Detect which cell encompasses the target text, then output its [X, Y] center coordinate. 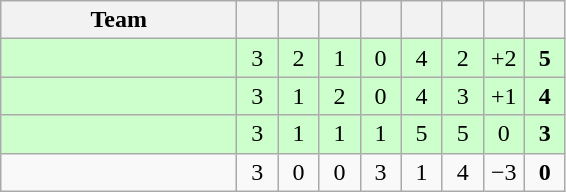
Team [119, 20]
−3 [504, 172]
+1 [504, 96]
+2 [504, 58]
